Determine the [X, Y] coordinate at the center of the cell enclosing the given text.  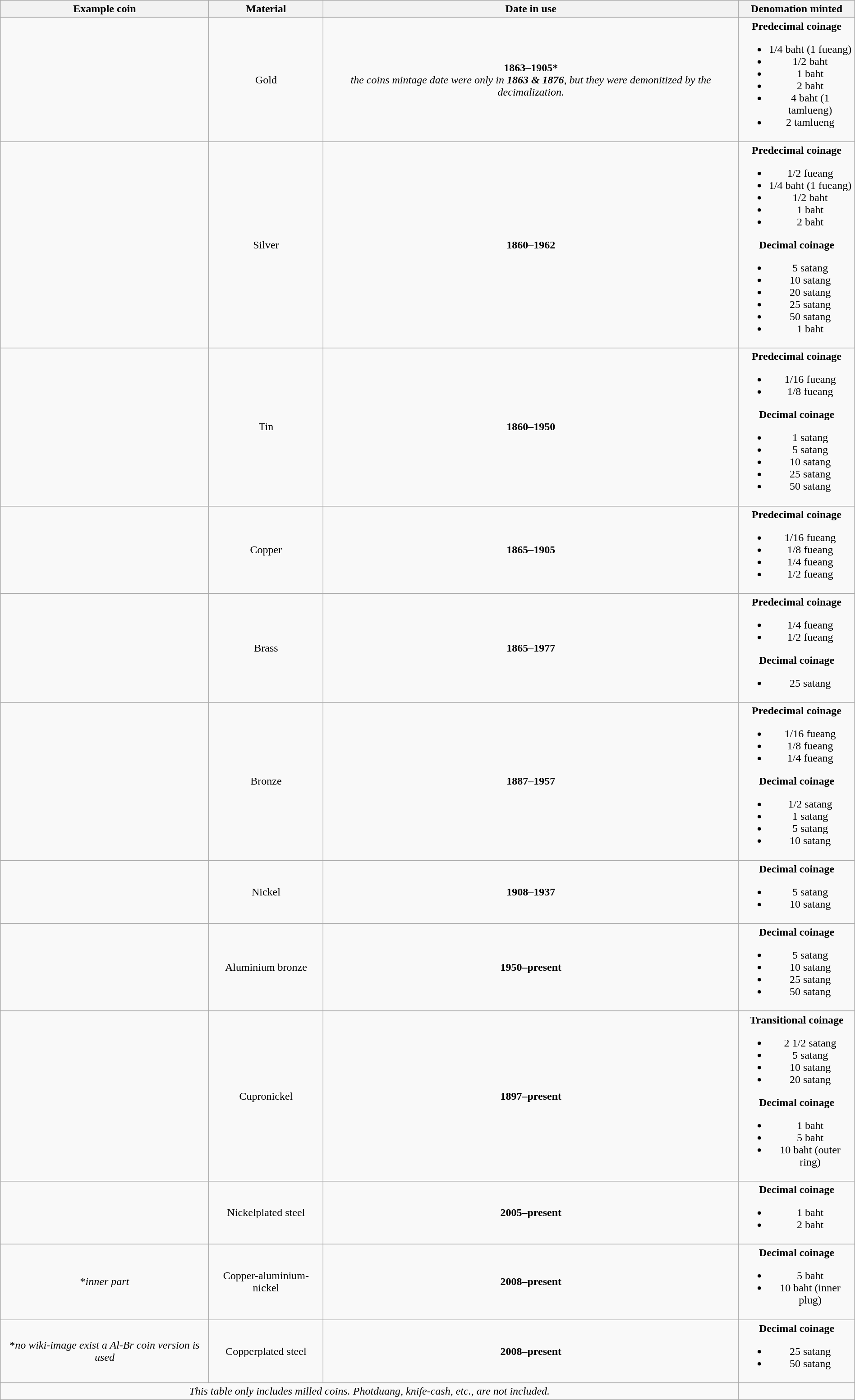
1887–1957 [531, 781]
Predecimal coinage1/16 fueang1/8 fueang1/4 fueangDecimal coinage1/2 satang1 satang5 satang10 satang [796, 781]
*no wiki-image exist a Al-Br coin version is used [105, 1351]
1897–present [531, 1096]
1860–1950 [531, 427]
Nickelplated steel [266, 1212]
Copper-aluminium-nickel [266, 1281]
1865–1905 [531, 550]
1908–1937 [531, 892]
Predecimal coinage1/4 fueang1/2 fueangDecimal coinage25 satang [796, 648]
Denomation minted [796, 9]
Copper [266, 550]
Predecimal coinage1/16 fueang1/8 fueang1/4 fueang1/2 fueang [796, 550]
Date in use [531, 9]
1860–1962 [531, 245]
Gold [266, 79]
Decimal coinage25 satang50 satang [796, 1351]
Nickel [266, 892]
Decimal coinage5 satang10 satang25 satang50 satang [796, 967]
Decimal coinage1 baht2 baht [796, 1212]
Aluminium bronze [266, 967]
Decimal coinage5 baht10 baht (inner plug) [796, 1281]
Predecimal coinage1/16 fueang1/8 fueangDecimal coinage1 satang5 satang10 satang25 satang50 satang [796, 427]
*inner part [105, 1281]
Predecimal coinage1/2 fueang1/4 baht (1 fueang)1/2 baht1 baht2 bahtDecimal coinage5 satang10 satang20 satang25 satang50 satang1 baht [796, 245]
This table only includes milled coins. Photduang, knife-cash, etc., are not included. [370, 1391]
1863–1905*the coins mintage date were only in 1863 & 1876, but they were demonitized by the decimalization. [531, 79]
Transitional coinage2 1/2 satang5 satang10 satang20 satangDecimal coinage1 baht5 baht10 baht (outer ring) [796, 1096]
Silver [266, 245]
1950–present [531, 967]
Cupronickel [266, 1096]
Decimal coinage5 satang10 satang [796, 892]
Material [266, 9]
Tin [266, 427]
2005–present [531, 1212]
Bronze [266, 781]
Brass [266, 648]
Example coin [105, 9]
1865–1977 [531, 648]
Predecimal coinage1/4 baht (1 fueang)1/2 baht1 baht2 baht4 baht (1 tamlueng)2 tamlueng [796, 79]
Copperplated steel [266, 1351]
